Locate the cell with the specified text and output its [X, Y] center coordinate. 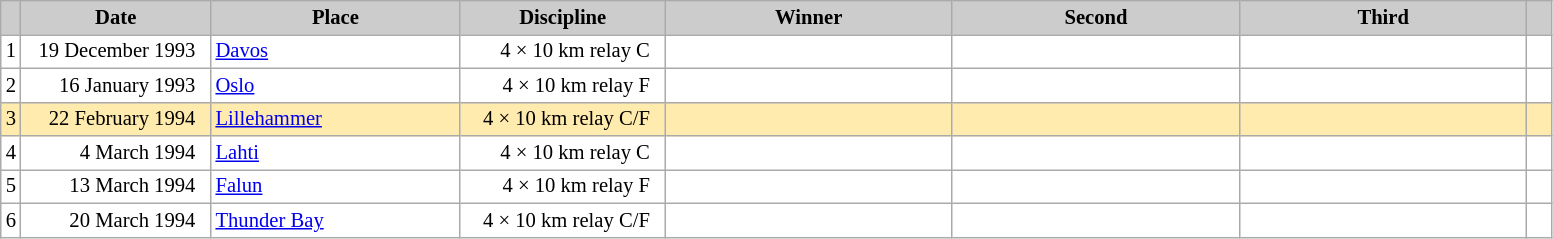
1 [11, 51]
Lillehammer [336, 119]
Place [336, 17]
Third [1384, 17]
16 January 1993 [116, 85]
Winner [808, 17]
22 February 1994 [116, 119]
Oslo [336, 85]
2 [11, 85]
Thunder Bay [336, 220]
19 December 1993 [116, 51]
Davos [336, 51]
Lahti [336, 153]
3 [11, 119]
Date [116, 17]
4 [11, 153]
4 March 1994 [116, 153]
Falun [336, 186]
Second [1096, 17]
20 March 1994 [116, 220]
5 [11, 186]
6 [11, 220]
Discipline [562, 17]
13 March 1994 [116, 186]
